Search for the cell housing the specified text and yield its [X, Y] center coordinate. 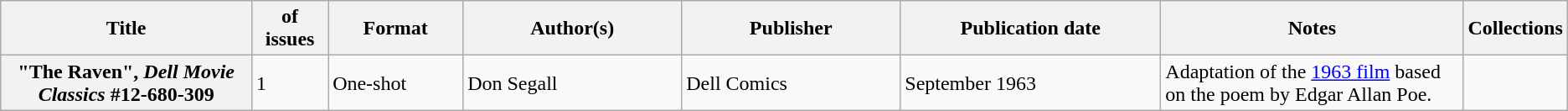
"The Raven", Dell Movie Classics #12-680-309 [126, 82]
Dell Comics [791, 82]
Format [395, 29]
1 [290, 82]
Publication date [1030, 29]
September 1963 [1030, 82]
One-shot [395, 82]
Title [126, 29]
Don Segall [573, 82]
Notes [1312, 29]
of issues [290, 29]
Adaptation of the 1963 film based on the poem by Edgar Allan Poe. [1312, 82]
Collections [1515, 29]
Publisher [791, 29]
Author(s) [573, 29]
